Determine the [X, Y] coordinate at the center of the cell enclosing the given text.  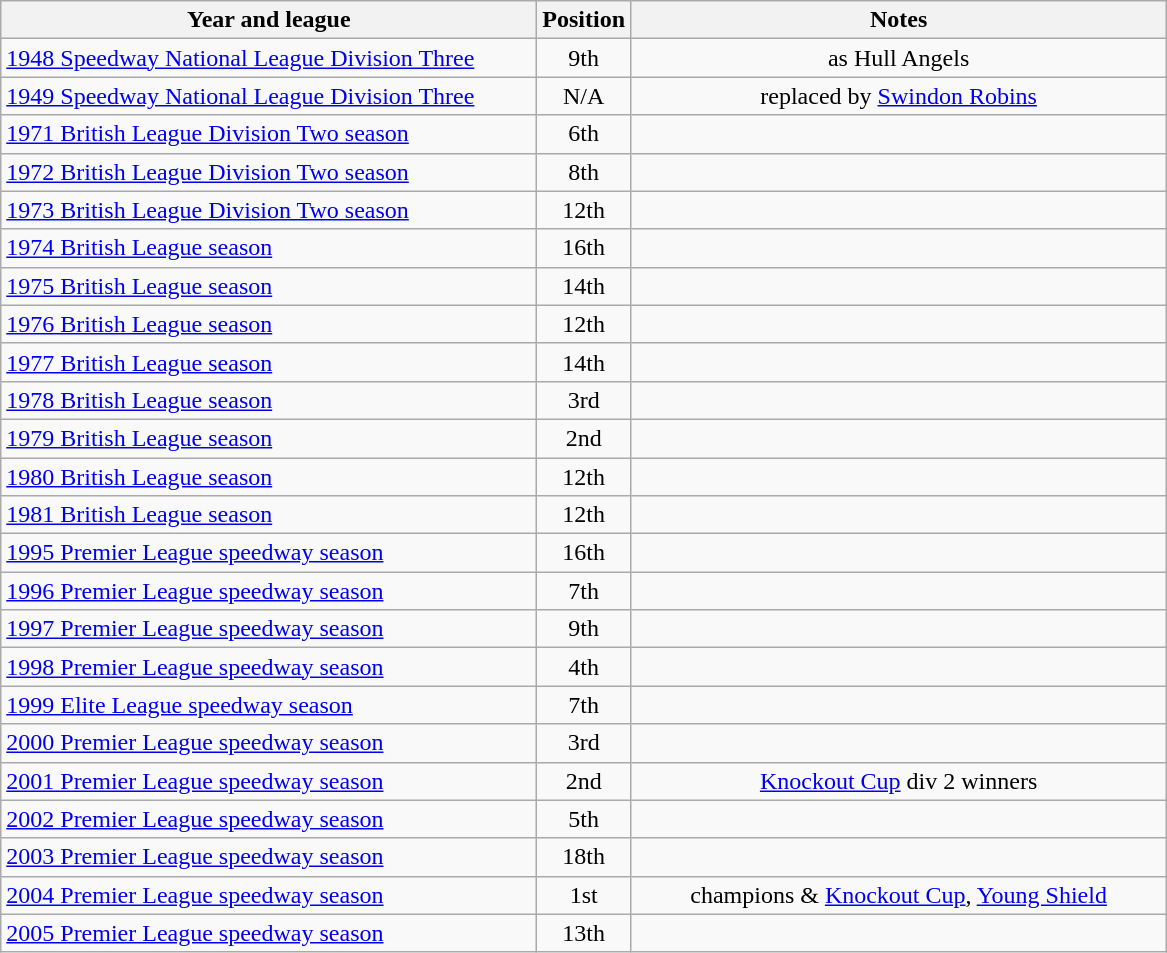
1st [584, 895]
1979 British League season [269, 438]
2005 Premier League speedway season [269, 933]
1997 Premier League speedway season [269, 629]
Position [584, 20]
8th [584, 172]
1971 British League Division Two season [269, 134]
1949 Speedway National League Division Three [269, 96]
1980 British League season [269, 477]
1999 Elite League speedway season [269, 705]
2000 Premier League speedway season [269, 743]
replaced by Swindon Robins [899, 96]
1981 British League season [269, 515]
Knockout Cup div 2 winners [899, 781]
Year and league [269, 20]
1996 Premier League speedway season [269, 591]
Notes [899, 20]
2003 Premier League speedway season [269, 857]
champions & Knockout Cup, Young Shield [899, 895]
N/A [584, 96]
2004 Premier League speedway season [269, 895]
13th [584, 933]
2002 Premier League speedway season [269, 819]
1976 British League season [269, 324]
4th [584, 667]
2001 Premier League speedway season [269, 781]
1973 British League Division Two season [269, 210]
1998 Premier League speedway season [269, 667]
1974 British League season [269, 248]
1948 Speedway National League Division Three [269, 58]
as Hull Angels [899, 58]
1978 British League season [269, 400]
5th [584, 819]
1977 British League season [269, 362]
18th [584, 857]
6th [584, 134]
1995 Premier League speedway season [269, 553]
1972 British League Division Two season [269, 172]
1975 British League season [269, 286]
